From the cell containing the given text, extract its center point as [x, y] coordinate. 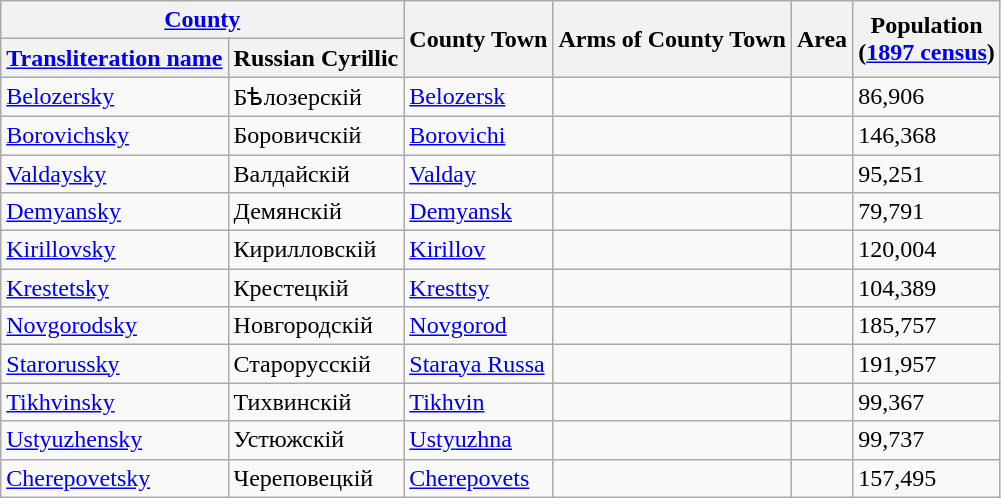
185,757 [927, 326]
Krestetsky [114, 288]
Valdaysky [114, 173]
Borovichi [478, 135]
146,368 [927, 135]
Kirillov [478, 250]
Новгородскій [316, 326]
Tikhvin [478, 402]
Belozersky [114, 97]
Cherepovets [478, 478]
79,791 [927, 212]
Ustyuzhna [478, 440]
Tikhvinsky [114, 402]
Population(1897 census) [927, 39]
Демянскій [316, 212]
Боровичскій [316, 135]
County Town [478, 39]
Novgorod [478, 326]
Старорусскій [316, 364]
Крестецкій [316, 288]
Cherepovetsky [114, 478]
95,251 [927, 173]
Kirillovsky [114, 250]
Устюжскій [316, 440]
Russian Cyrillic [316, 58]
Area [822, 39]
120,004 [927, 250]
Borovichsky [114, 135]
Arms of County Town [672, 39]
Demyansk [478, 212]
191,957 [927, 364]
County [202, 20]
157,495 [927, 478]
86,906 [927, 97]
Starorussky [114, 364]
Staraya Russa [478, 364]
Transliteration name [114, 58]
99,367 [927, 402]
Kresttsy [478, 288]
104,389 [927, 288]
Valday [478, 173]
Тихвинскій [316, 402]
Novgorodsky [114, 326]
Череповецкій [316, 478]
Demyansky [114, 212]
99,737 [927, 440]
Ustyuzhensky [114, 440]
Кирилловскій [316, 250]
Бѣлозерскій [316, 97]
Валдайскій [316, 173]
Belozersk [478, 97]
